Scan for the cell matching the given text and deliver its [x, y] coordinate at center. 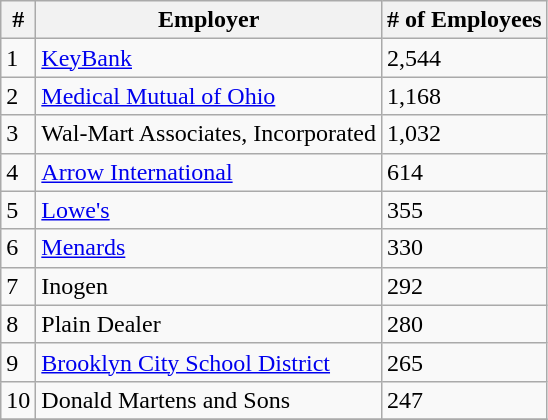
7 [18, 286]
Plain Dealer [209, 324]
Brooklyn City School District [209, 362]
Arrow International [209, 172]
4 [18, 172]
Employer [209, 20]
2,544 [464, 58]
614 [464, 172]
KeyBank [209, 58]
2 [18, 96]
Medical Mutual of Ohio [209, 96]
5 [18, 210]
3 [18, 134]
Lowe's [209, 210]
Donald Martens and Sons [209, 400]
Menards [209, 248]
8 [18, 324]
Wal-Mart Associates, Incorporated [209, 134]
1,032 [464, 134]
280 [464, 324]
10 [18, 400]
Inogen [209, 286]
# of Employees [464, 20]
355 [464, 210]
330 [464, 248]
9 [18, 362]
# [18, 20]
247 [464, 400]
1 [18, 58]
265 [464, 362]
6 [18, 248]
292 [464, 286]
1,168 [464, 96]
